Return (x, y) of the center of cell containing provided text 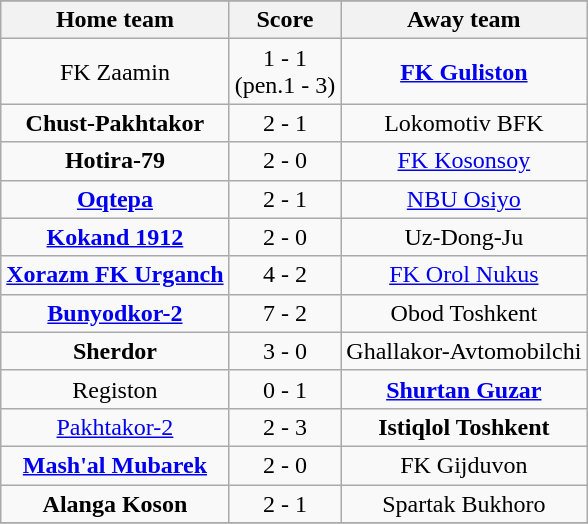
Away team (464, 20)
4 - 2 (285, 275)
Spartak Bukhoro (464, 503)
Hotira-79 (115, 161)
Sherdor (115, 351)
NBU Osiyo (464, 199)
Istiqlol Toshkent (464, 427)
Uz-Dong-Ju (464, 237)
Shurtan Guzar (464, 389)
FK Guliston (464, 72)
1 - 1 (pen.1 - 3) (285, 72)
Oqtepa (115, 199)
Ghallakor-Avtomobilchi (464, 351)
Mash'al Mubarek (115, 465)
Bunyodkor-2 (115, 313)
0 - 1 (285, 389)
FK Orol Nukus (464, 275)
Registon (115, 389)
Alanga Koson (115, 503)
7 - 2 (285, 313)
FK Kosonsoy (464, 161)
Kokand 1912 (115, 237)
Obod Toshkent (464, 313)
Pakhtakor-2 (115, 427)
Lokomotiv BFK (464, 123)
2 - 3 (285, 427)
Score (285, 20)
Xorazm FK Urganch (115, 275)
FK Zaamin (115, 72)
3 - 0 (285, 351)
Chust-Pakhtakor (115, 123)
Home team (115, 20)
FK Gijduvon (464, 465)
